Pinpoint the cell where the given text exists, returning its (X, Y) midpoint coordinate. 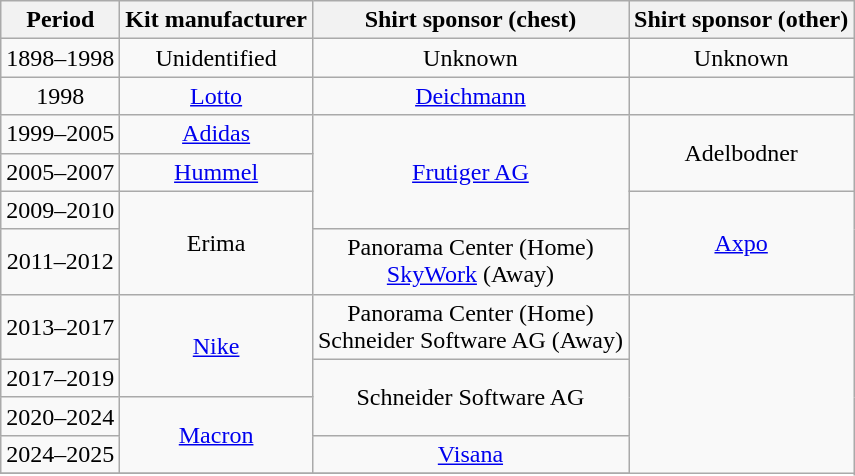
Deichmann (470, 96)
Macron (216, 435)
2024–2025 (60, 454)
Period (60, 20)
Erima (216, 242)
Adidas (216, 134)
2009–2010 (60, 210)
Shirt sponsor (chest) (470, 20)
2005–2007 (60, 172)
2017–2019 (60, 378)
Nike (216, 346)
Shirt sponsor (other) (740, 20)
Axpo (740, 242)
2020–2024 (60, 416)
Hummel (216, 172)
Panorama Center (Home) SkyWork (Away) (470, 262)
Unidentified (216, 58)
Panorama Center (Home) Schneider Software AG (Away) (470, 326)
Kit manufacturer (216, 20)
1998 (60, 96)
Lotto (216, 96)
1898–1998 (60, 58)
Frutiger AG (470, 172)
1999–2005 (60, 134)
Visana (470, 454)
2013–2017 (60, 326)
Schneider Software AG (470, 397)
2011–2012 (60, 262)
Adelbodner (740, 153)
